Provide the (X, Y) coordinate of the cell's center where the given text is located.  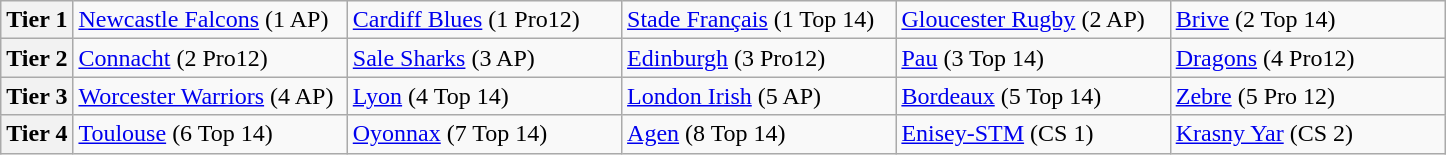
Edinburgh (3 Pro12) (759, 58)
Krasny Yar (CS 2) (1307, 134)
Tier 3 (37, 96)
Toulouse (6 Top 14) (210, 134)
Oyonnax (7 Top 14) (484, 134)
Connacht (2 Pro12) (210, 58)
Bordeaux (5 Top 14) (1033, 96)
Agen (8 Top 14) (759, 134)
Tier 2 (37, 58)
Sale Sharks (3 AP) (484, 58)
Tier 1 (37, 20)
Tier 4 (37, 134)
Lyon (4 Top 14) (484, 96)
Stade Français (1 Top 14) (759, 20)
Dragons (4 Pro12) (1307, 58)
Pau (3 Top 14) (1033, 58)
Gloucester Rugby (2 AP) (1033, 20)
Cardiff Blues (1 Pro12) (484, 20)
Brive (2 Top 14) (1307, 20)
Newcastle Falcons (1 AP) (210, 20)
Worcester Warriors (4 AP) (210, 96)
Enisey-STM (CS 1) (1033, 134)
Zebre (5 Pro 12) (1307, 96)
London Irish (5 AP) (759, 96)
